Output the [X, Y] coordinate of the center of the cell containing the given text.  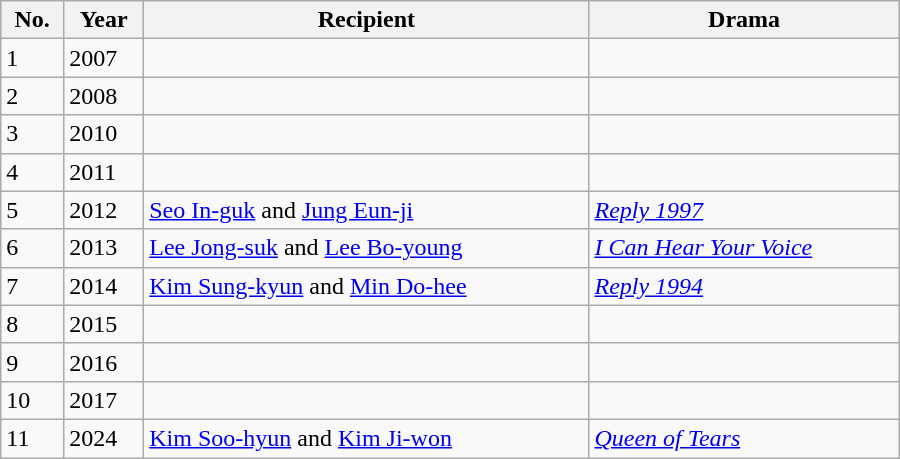
Queen of Tears [744, 438]
1 [32, 58]
Seo In-guk and Jung Eun-ji [366, 210]
6 [32, 248]
2024 [104, 438]
Kim Sung-kyun and Min Do-hee [366, 286]
2017 [104, 400]
Reply 1997 [744, 210]
3 [32, 134]
I Can Hear Your Voice [744, 248]
Recipient [366, 20]
7 [32, 286]
2014 [104, 286]
2016 [104, 362]
Drama [744, 20]
4 [32, 172]
2013 [104, 248]
Kim Soo-hyun and Kim Ji-won [366, 438]
2012 [104, 210]
8 [32, 324]
11 [32, 438]
2007 [104, 58]
Reply 1994 [744, 286]
2011 [104, 172]
2 [32, 96]
5 [32, 210]
2008 [104, 96]
2010 [104, 134]
No. [32, 20]
Year [104, 20]
Lee Jong-suk and Lee Bo-young [366, 248]
9 [32, 362]
10 [32, 400]
2015 [104, 324]
